From the cell containing the given text, extract its center point as (X, Y) coordinate. 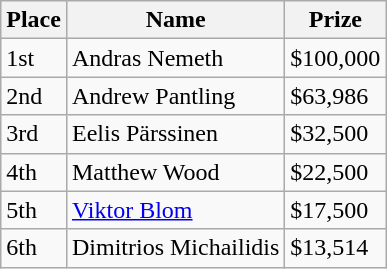
Place (34, 20)
Prize (336, 20)
3rd (34, 134)
$17,500 (336, 210)
$32,500 (336, 134)
$63,986 (336, 96)
$22,500 (336, 172)
5th (34, 210)
Viktor Blom (175, 210)
4th (34, 172)
2nd (34, 96)
Eelis Pärssinen (175, 134)
1st (34, 58)
Name (175, 20)
Andrew Pantling (175, 96)
Matthew Wood (175, 172)
$100,000 (336, 58)
$13,514 (336, 248)
Dimitrios Michailidis (175, 248)
Andras Nemeth (175, 58)
6th (34, 248)
